Return the [X, Y] coordinate for the center point of the cell that contains the specified text.  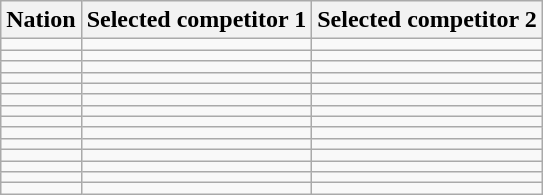
Selected competitor 2 [428, 20]
Nation [41, 20]
Selected competitor 1 [196, 20]
